Provide the [x, y] coordinate of the cell's center where the given text is located.  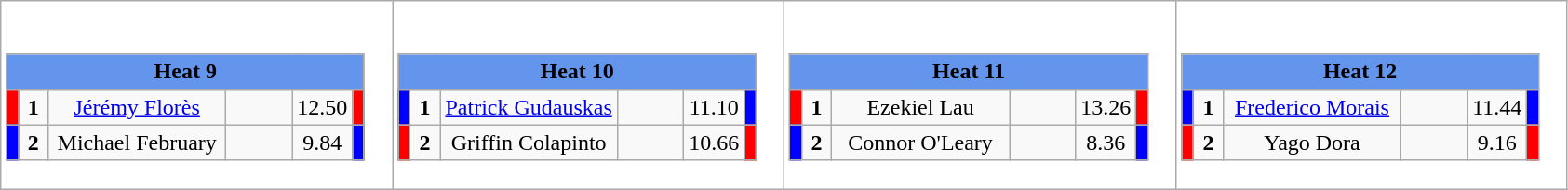
Heat 12 [1360, 72]
Connor O'Leary [921, 142]
13.26 [1106, 107]
Heat 11 1 Ezekiel Lau 13.26 2 Connor O'Leary 8.36 [981, 95]
9.84 [322, 142]
Heat 11 [969, 72]
12.50 [322, 107]
Heat 9 [185, 72]
Heat 9 1 Jérémy Florès 12.50 2 Michael February 9.84 [197, 95]
Griffin Colapinto [529, 142]
Frederico Morais [1312, 107]
Michael February [138, 142]
Heat 12 1 Frederico Morais 11.44 2 Yago Dora 9.16 [1372, 95]
Jérémy Florès [138, 107]
Yago Dora [1312, 142]
10.66 [715, 142]
9.16 [1497, 142]
Heat 10 1 Patrick Gudauskas 11.10 2 Griffin Colapinto 10.66 [588, 95]
Ezekiel Lau [921, 107]
Heat 10 [577, 72]
11.44 [1497, 107]
11.10 [715, 107]
8.36 [1106, 142]
Patrick Gudauskas [529, 107]
